Pinpoint the cell where the given text exists, returning its (x, y) midpoint coordinate. 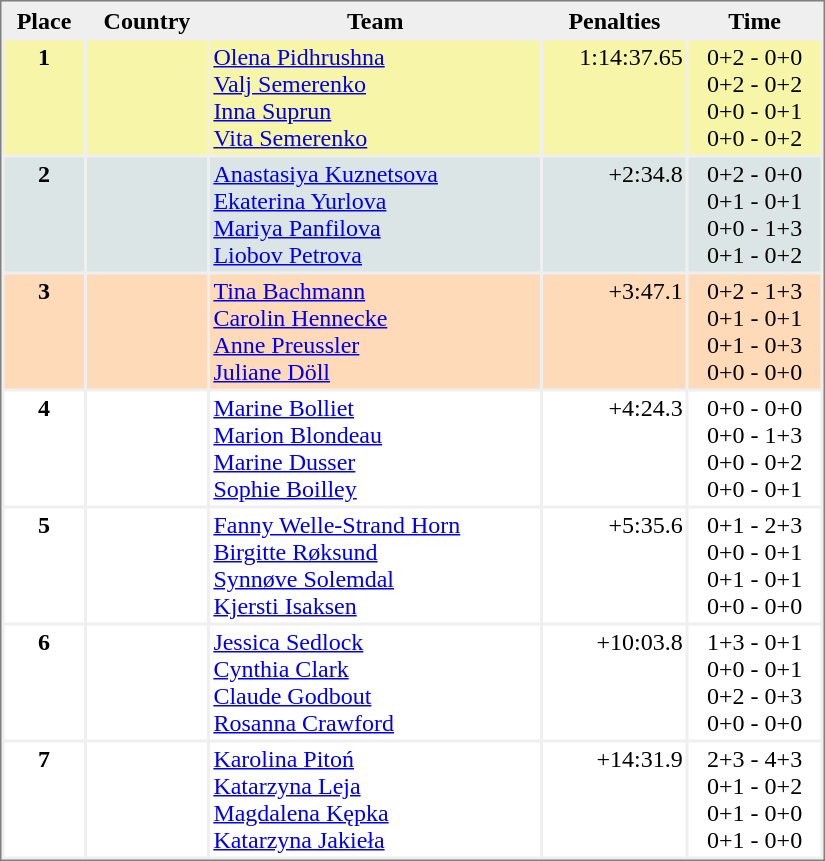
0+1 - 2+3 0+0 - 0+1 0+1 - 0+1 0+0 - 0+0 (755, 565)
Karolina PitońKatarzyna Leja Magdalena Kępka Katarzyna Jakieła (375, 799)
Time (755, 20)
Olena PidhrushnaValj Semerenko Inna Suprun Vita Semerenko (375, 97)
6 (44, 683)
1:14:37.65 (614, 97)
+5:35.6 (614, 565)
0+2 - 0+0 0+2 - 0+2 0+0 - 0+1 0+0 - 0+2 (755, 97)
Anastasiya KuznetsovaEkaterina Yurlova Mariya Panfilova Liobov Petrova (375, 215)
+10:03.8 (614, 683)
1+3 - 0+1 0+0 - 0+1 0+2 - 0+3 0+0 - 0+0 (755, 683)
+14:31.9 (614, 799)
2+3 - 4+3 0+1 - 0+2 0+1 - 0+0 0+1 - 0+0 (755, 799)
Country (148, 20)
+3:47.1 (614, 331)
0+0 - 0+0 0+0 - 1+3 0+0 - 0+2 0+0 - 0+1 (755, 449)
Penalties (614, 20)
Marine BollietMarion Blondeau Marine Dusser Sophie Boilley (375, 449)
+4:24.3 (614, 449)
5 (44, 565)
Jessica SedlockCynthia Clark Claude Godbout Rosanna Crawford (375, 683)
Team (375, 20)
+2:34.8 (614, 215)
7 (44, 799)
1 (44, 97)
Fanny Welle-Strand HornBirgitte Røksund Synnøve Solemdal Kjersti Isaksen (375, 565)
4 (44, 449)
2 (44, 215)
3 (44, 331)
Place (44, 20)
0+2 - 1+3 0+1 - 0+1 0+1 - 0+3 0+0 - 0+0 (755, 331)
Tina BachmannCarolin Hennecke Anne Preussler Juliane Döll (375, 331)
0+2 - 0+0 0+1 - 0+1 0+0 - 1+3 0+1 - 0+2 (755, 215)
